Return the [x, y] coordinate for the center point of the cell that contains the specified text.  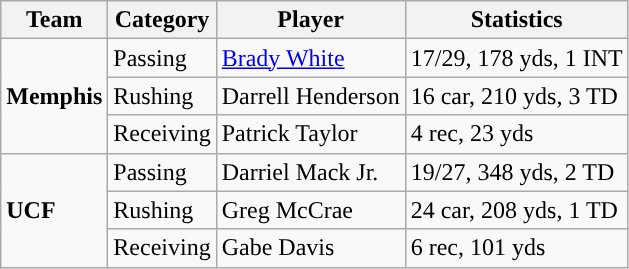
Gabe Davis [310, 248]
Category [162, 20]
Statistics [516, 20]
UCF [54, 210]
16 car, 210 yds, 3 TD [516, 96]
24 car, 208 yds, 1 TD [516, 210]
Brady White [310, 58]
Patrick Taylor [310, 134]
17/29, 178 yds, 1 INT [516, 58]
Team [54, 20]
Darriel Mack Jr. [310, 172]
Player [310, 20]
6 rec, 101 yds [516, 248]
Memphis [54, 96]
19/27, 348 yds, 2 TD [516, 172]
Darrell Henderson [310, 96]
4 rec, 23 yds [516, 134]
Greg McCrae [310, 210]
